Return [X, Y] of the center of cell containing provided text 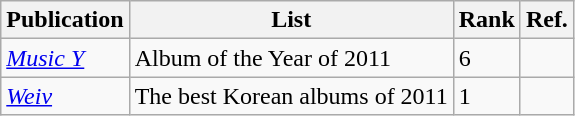
The best Korean albums of 2011 [291, 96]
List [291, 20]
Weiv [65, 96]
1 [486, 96]
Album of the Year of 2011 [291, 58]
6 [486, 58]
Publication [65, 20]
Music Y [65, 58]
Rank [486, 20]
Ref. [546, 20]
